Extract the (X, Y) coordinate from the center of the cell holding the provided text.  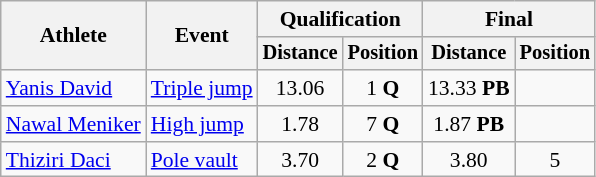
13.33 PB (469, 88)
Athlete (74, 36)
1.87 PB (469, 124)
13.06 (300, 88)
1.78 (300, 124)
7 Q (383, 124)
Qualification (340, 19)
High jump (202, 124)
Nawal Meniker (74, 124)
1 Q (383, 88)
Triple jump (202, 88)
Event (202, 36)
Final (509, 19)
Yanis David (74, 88)
